Pinpoint the cell where the given text exists, returning its [x, y] midpoint coordinate. 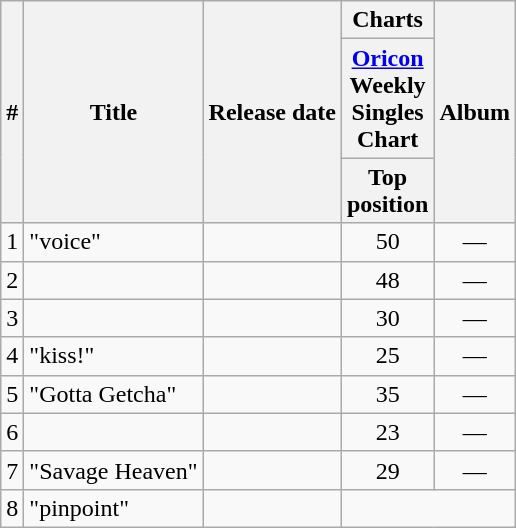
Title [114, 112]
1 [12, 242]
29 [387, 470]
Release date [272, 112]
Topposition [387, 190]
25 [387, 356]
OriconWeeklySinglesChart [387, 98]
Charts [387, 20]
"Gotta Getcha" [114, 394]
6 [12, 432]
5 [12, 394]
"Savage Heaven" [114, 470]
7 [12, 470]
2 [12, 280]
"pinpoint" [114, 508]
23 [387, 432]
Album [475, 112]
"voice" [114, 242]
# [12, 112]
48 [387, 280]
3 [12, 318]
35 [387, 394]
8 [12, 508]
"kiss!" [114, 356]
30 [387, 318]
4 [12, 356]
50 [387, 242]
